Scan for the cell matching the given text and deliver its [x, y] coordinate at center. 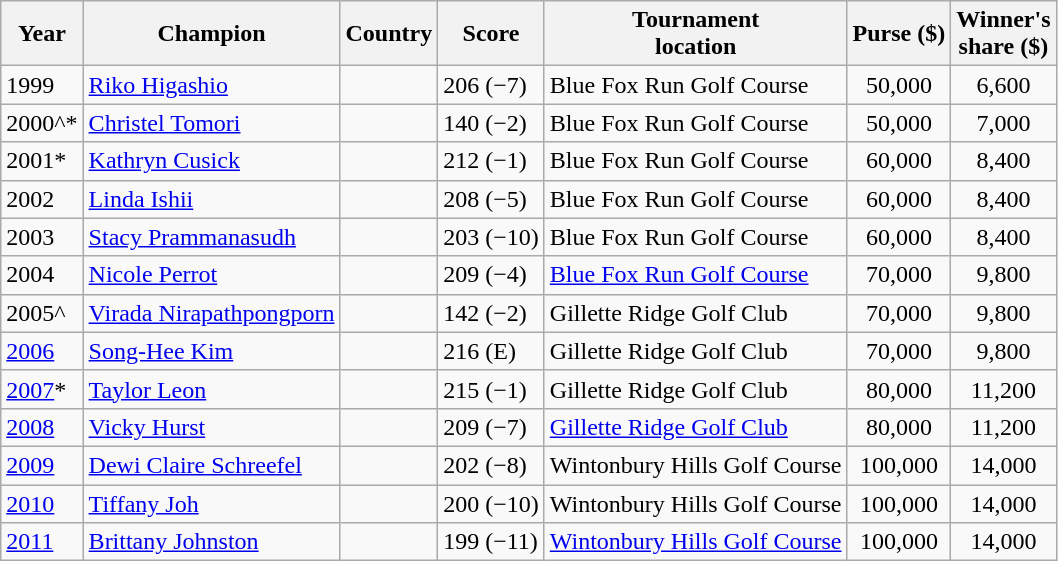
2004 [42, 275]
2000^* [42, 123]
7,000 [1004, 123]
2009 [42, 465]
209 (−4) [492, 275]
212 (−1) [492, 161]
Country [389, 34]
Year [42, 34]
202 (−8) [492, 465]
Vicky Hurst [212, 427]
Linda Ishii [212, 199]
2011 [42, 542]
2007* [42, 389]
200 (−10) [492, 503]
Stacy Prammanasudh [212, 237]
Purse ($) [899, 34]
Tiffany Joh [212, 503]
2005^ [42, 313]
208 (−5) [492, 199]
216 (E) [492, 351]
199 (−11) [492, 542]
Christel Tomori [212, 123]
215 (−1) [492, 389]
Nicole Perrot [212, 275]
2003 [42, 237]
Winner'sshare ($) [1004, 34]
Kathryn Cusick [212, 161]
Song-Hee Kim [212, 351]
209 (−7) [492, 427]
2002 [42, 199]
1999 [42, 85]
2008 [42, 427]
203 (−10) [492, 237]
2010 [42, 503]
140 (−2) [492, 123]
6,600 [1004, 85]
Tournamentlocation [696, 34]
Brittany Johnston [212, 542]
Dewi Claire Schreefel [212, 465]
2001* [42, 161]
142 (−2) [492, 313]
Champion [212, 34]
206 (−7) [492, 85]
2006 [42, 351]
Riko Higashio [212, 85]
Virada Nirapathpongporn [212, 313]
Score [492, 34]
Taylor Leon [212, 389]
